Search for the cell housing the specified text and yield its (x, y) center coordinate. 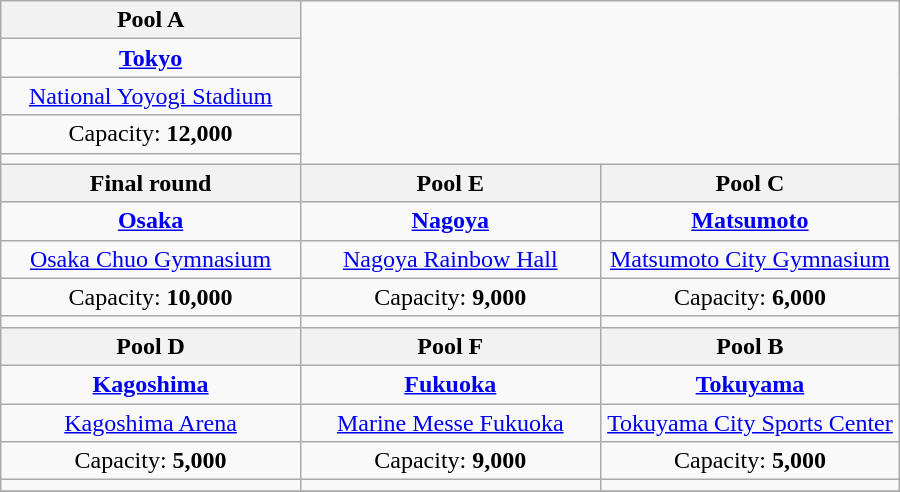
Pool C (750, 183)
Matsumoto (750, 221)
Matsumoto City Gymnasium (750, 259)
Tokuyama City Sports Center (750, 423)
Capacity: 6,000 (750, 297)
Tokuyama (750, 384)
Kagoshima (151, 384)
Final round (151, 183)
National Yoyogi Stadium (151, 96)
Marine Messe Fukuoka (450, 423)
Pool B (750, 346)
Tokyo (151, 58)
Capacity: 12,000 (151, 134)
Capacity: 10,000 (151, 297)
Nagoya Rainbow Hall (450, 259)
Kagoshima Arena (151, 423)
Pool E (450, 183)
Osaka Chuo Gymnasium (151, 259)
Osaka (151, 221)
Pool D (151, 346)
Pool F (450, 346)
Nagoya (450, 221)
Fukuoka (450, 384)
Pool A (151, 20)
